Capture the cell that displays the provided text and extract its (X, Y) central coordinate. 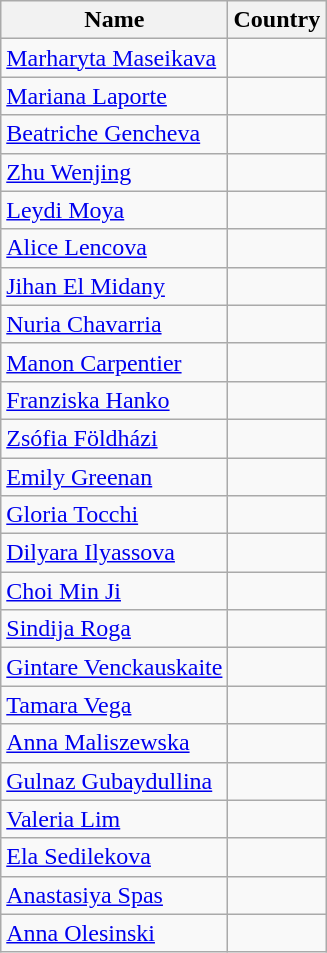
Gintare Venckauskaite (114, 667)
Nuria Chavarria (114, 324)
Valeria Lim (114, 819)
Ela Sedilekova (114, 857)
Tamara Vega (114, 705)
Anna Olesinski (114, 933)
Mariana Laporte (114, 96)
Alice Lencova (114, 248)
Anastasiya Spas (114, 895)
Sindija Roga (114, 629)
Dilyara Ilyassova (114, 553)
Gloria Tocchi (114, 515)
Franziska Hanko (114, 400)
Anna Maliszewska (114, 743)
Name (114, 20)
Manon Carpentier (114, 362)
Country (277, 20)
Choi Min Ji (114, 591)
Zsófia Földházi (114, 438)
Beatriche Gencheva (114, 134)
Emily Greenan (114, 477)
Marharyta Maseikava (114, 58)
Gulnaz Gubaydullina (114, 781)
Leydi Moya (114, 210)
Zhu Wenjing (114, 172)
Jihan El Midany (114, 286)
